Detect which cell encompasses the target text, then output its (X, Y) center coordinate. 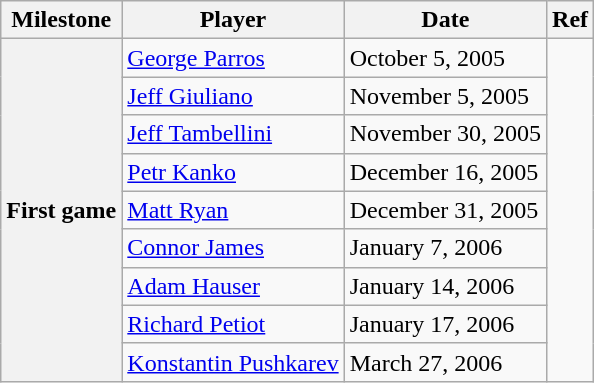
December 16, 2005 (445, 172)
Adam Hauser (233, 286)
Date (445, 20)
January 7, 2006 (445, 248)
Milestone (62, 20)
Jeff Tambellini (233, 134)
Player (233, 20)
First game (62, 210)
October 5, 2005 (445, 58)
November 30, 2005 (445, 134)
January 14, 2006 (445, 286)
March 27, 2006 (445, 362)
Connor James (233, 248)
November 5, 2005 (445, 96)
Ref (570, 20)
Jeff Giuliano (233, 96)
Konstantin Pushkarev (233, 362)
Matt Ryan (233, 210)
George Parros (233, 58)
Richard Petiot (233, 324)
Petr Kanko (233, 172)
January 17, 2006 (445, 324)
December 31, 2005 (445, 210)
